Extract the (x, y) coordinate from the center of the cell holding the provided text.  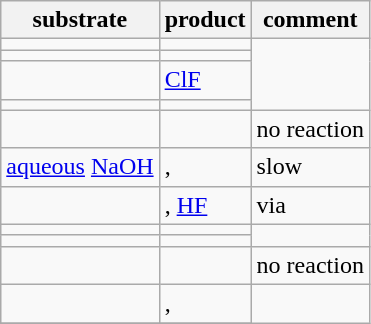
substrate (80, 20)
aqueous NaOH (80, 167)
via (310, 205)
ClF (205, 80)
slow (310, 167)
, HF (205, 205)
product (205, 20)
comment (310, 20)
